Return the [x, y] coordinate for the center point of the cell that contains the specified text.  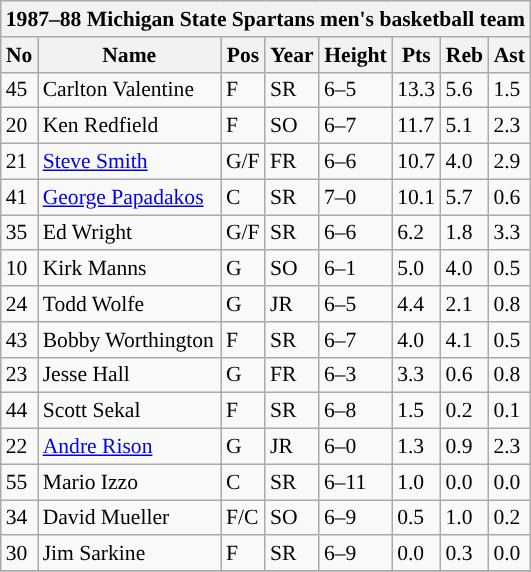
5.7 [465, 197]
4.1 [465, 340]
Jim Sarkine [130, 554]
F/C [243, 518]
6.2 [416, 233]
55 [20, 482]
Steve Smith [130, 162]
13.3 [416, 90]
21 [20, 162]
10 [20, 269]
0.1 [509, 411]
Mario Izzo [130, 482]
Jesse Hall [130, 375]
4.4 [416, 304]
Height [356, 55]
41 [20, 197]
6–0 [356, 447]
23 [20, 375]
45 [20, 90]
Ast [509, 55]
Pts [416, 55]
1.3 [416, 447]
Reb [465, 55]
43 [20, 340]
George Papadakos [130, 197]
10.1 [416, 197]
Year [292, 55]
22 [20, 447]
Andre Rison [130, 447]
Bobby Worthington [130, 340]
11.7 [416, 126]
6–8 [356, 411]
Todd Wolfe [130, 304]
0.9 [465, 447]
6–11 [356, 482]
24 [20, 304]
Kirk Manns [130, 269]
20 [20, 126]
44 [20, 411]
No [20, 55]
7–0 [356, 197]
10.7 [416, 162]
5.6 [465, 90]
0.3 [465, 554]
Ed Wright [130, 233]
6–1 [356, 269]
34 [20, 518]
30 [20, 554]
Carlton Valentine [130, 90]
6–3 [356, 375]
Ken Redfield [130, 126]
35 [20, 233]
2.9 [509, 162]
1.8 [465, 233]
5.1 [465, 126]
Scott Sekal [130, 411]
Pos [243, 55]
David Mueller [130, 518]
5.0 [416, 269]
2.1 [465, 304]
Name [130, 55]
1987–88 Michigan State Spartans men's basketball team [266, 19]
